Extract the (X, Y) coordinate from the center of the cell holding the provided text.  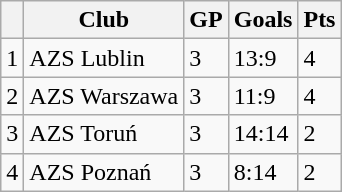
AZS Warszawa (104, 96)
AZS Lublin (104, 58)
GP (206, 20)
Club (104, 20)
1 (12, 58)
Goals (263, 20)
AZS Toruń (104, 134)
Pts (320, 20)
14:14 (263, 134)
13:9 (263, 58)
8:14 (263, 172)
AZS Poznań (104, 172)
11:9 (263, 96)
